Pinpoint the cell where the given text exists, returning its [X, Y] midpoint coordinate. 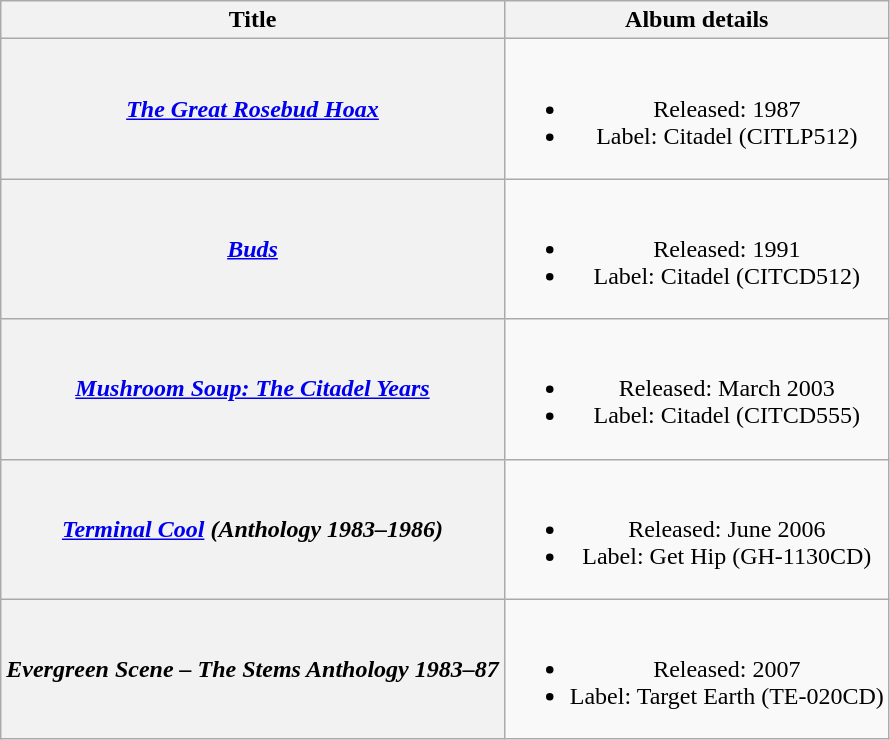
Mushroom Soup: The Citadel Years [253, 389]
Album details [696, 20]
Terminal Cool (Anthology 1983–1986) [253, 529]
Released: 1991Label: Citadel (CITCD512) [696, 249]
Released: March 2003Label: Citadel (CITCD555) [696, 389]
The Great Rosebud Hoax [253, 109]
Released: 1987Label: Citadel (CITLP512) [696, 109]
Released: June 2006Label: Get Hip (GH-1130CD) [696, 529]
Title [253, 20]
Released: 2007Label: Target Earth (TE-020CD) [696, 669]
Evergreen Scene – The Stems Anthology 1983–87 [253, 669]
Buds [253, 249]
